Provide the (x, y) coordinate of the cell's center where the given text is located.  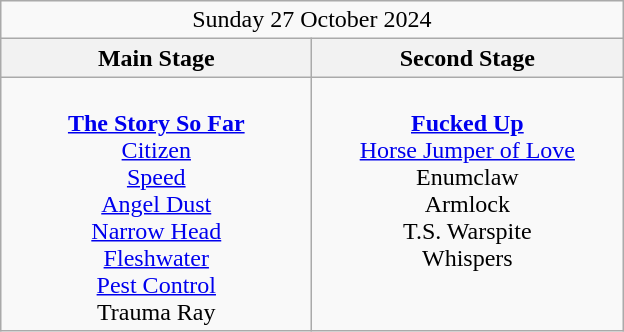
Fucked Up Horse Jumper of Love Enumclaw Armlock T.S. Warspite Whispers (468, 204)
Sunday 27 October 2024 (312, 20)
The Story So Far Citizen Speed Angel Dust Narrow Head Fleshwater Pest Control Trauma Ray (156, 204)
Main Stage (156, 58)
Second Stage (468, 58)
